Capture the cell that displays the provided text and extract its (X, Y) central coordinate. 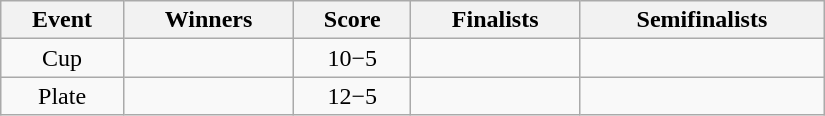
10−5 (352, 58)
Score (352, 20)
Event (62, 20)
Cup (62, 58)
Finalists (496, 20)
Plate (62, 96)
Semifinalists (702, 20)
12−5 (352, 96)
Winners (208, 20)
